Search for the cell housing the specified text and yield its (X, Y) center coordinate. 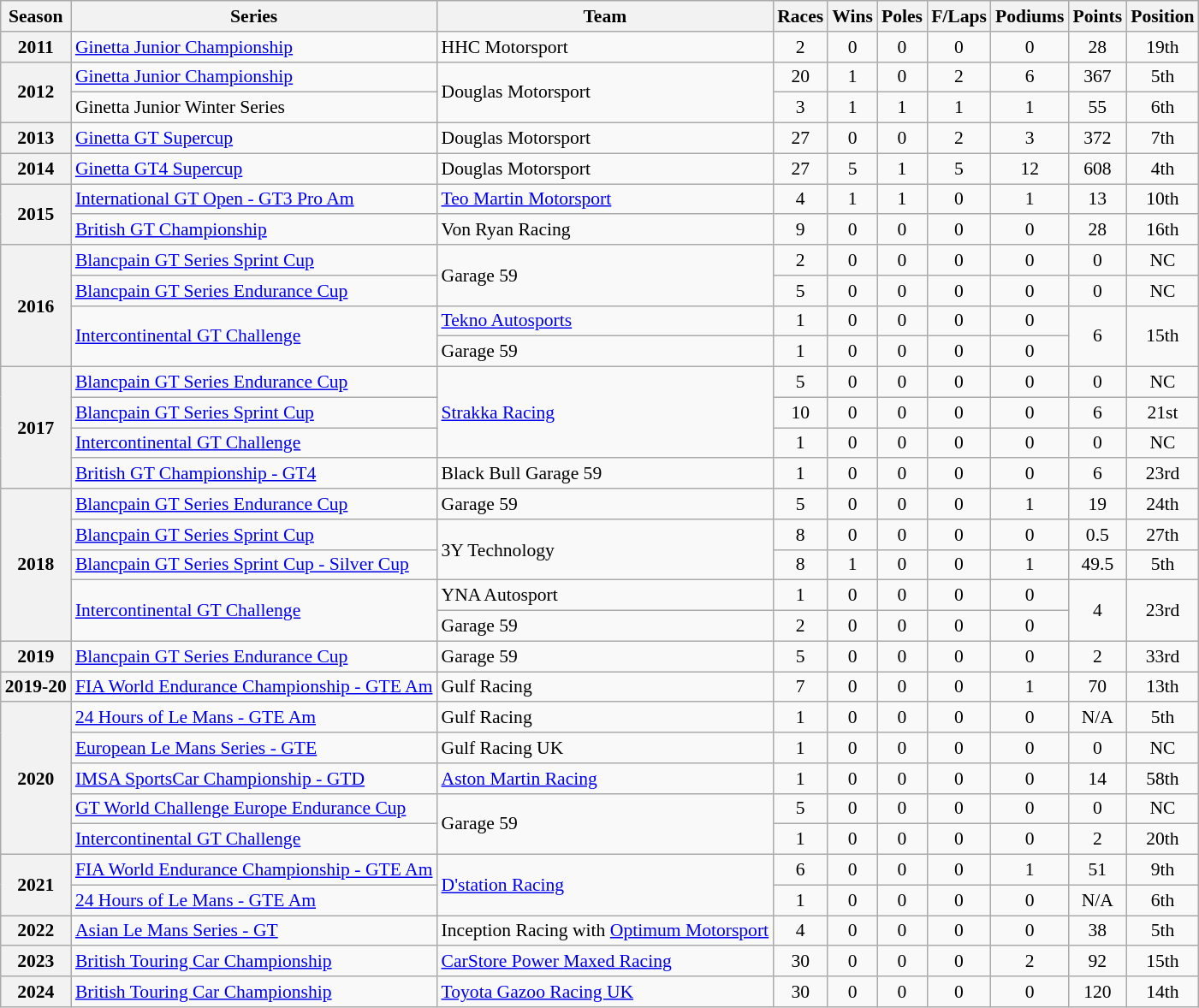
2023 (36, 962)
Asian Le Mans Series - GT (254, 931)
2020 (36, 779)
38 (1097, 931)
27th (1162, 535)
British GT Championship - GT4 (254, 474)
12 (1030, 169)
Wins (852, 16)
Black Bull Garage 59 (606, 474)
2024 (36, 992)
Blancpain GT Series Sprint Cup - Silver Cup (254, 565)
2012 (36, 92)
Ginetta GT Supercup (254, 139)
Position (1162, 16)
Ginetta GT4 Supercup (254, 169)
2018 (36, 565)
2019 (36, 656)
CarStore Power Maxed Racing (606, 962)
Teo Martin Motorsport (606, 199)
2014 (36, 169)
367 (1097, 77)
F/Laps (959, 16)
70 (1097, 687)
Team (606, 16)
51 (1097, 870)
British GT Championship (254, 230)
Season (36, 16)
Toyota Gazoo Racing UK (606, 992)
International GT Open - GT3 Pro Am (254, 199)
Ginetta Junior Winter Series (254, 108)
13th (1162, 687)
Von Ryan Racing (606, 230)
7 (800, 687)
Series (254, 16)
2021 (36, 885)
3Y Technology (606, 549)
10 (800, 412)
D'station Racing (606, 885)
IMSA SportsCar Championship - GTD (254, 779)
20th (1162, 839)
608 (1097, 169)
58th (1162, 779)
HHC Motorsport (606, 47)
YNA Autosport (606, 596)
372 (1097, 139)
2017 (36, 428)
7th (1162, 139)
0.5 (1097, 535)
19 (1097, 504)
9 (800, 230)
2016 (36, 305)
21st (1162, 412)
92 (1097, 962)
19th (1162, 47)
Gulf Racing UK (606, 748)
Tekno Autosports (606, 321)
49.5 (1097, 565)
Podiums (1030, 16)
Inception Racing with Optimum Motorsport (606, 931)
10th (1162, 199)
14 (1097, 779)
European Le Mans Series - GTE (254, 748)
Points (1097, 16)
2011 (36, 47)
20 (800, 77)
16th (1162, 230)
14th (1162, 992)
Races (800, 16)
2022 (36, 931)
Poles (902, 16)
13 (1097, 199)
2019-20 (36, 687)
24th (1162, 504)
120 (1097, 992)
Aston Martin Racing (606, 779)
9th (1162, 870)
2015 (36, 214)
4th (1162, 169)
33rd (1162, 656)
Strakka Racing (606, 412)
55 (1097, 108)
2013 (36, 139)
GT World Challenge Europe Endurance Cup (254, 809)
